Capture the cell that displays the provided text and extract its [x, y] central coordinate. 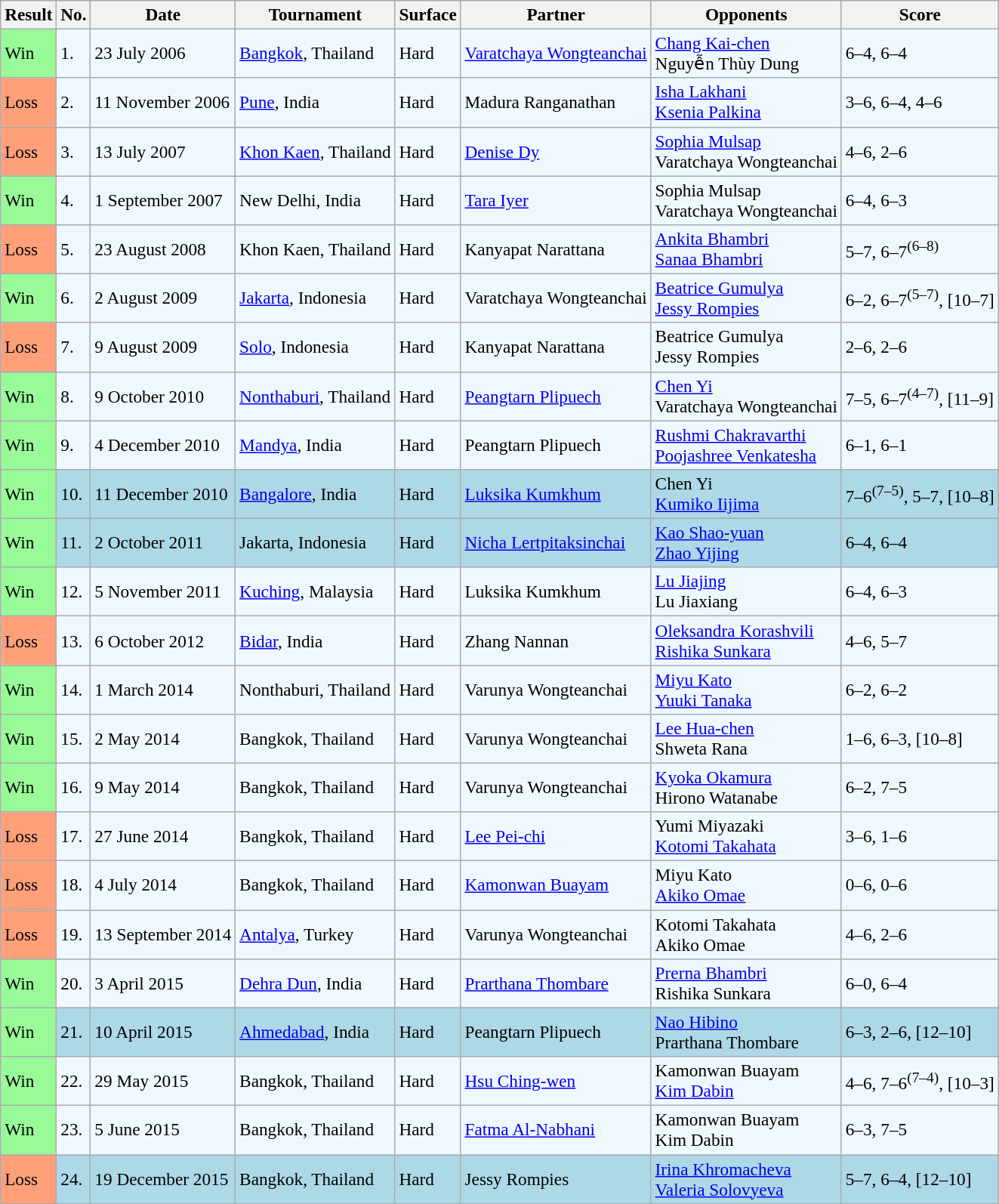
19. [74, 934]
6. [74, 298]
9 October 2010 [163, 396]
11. [74, 542]
No. [74, 14]
6–0, 6–4 [920, 983]
10. [74, 494]
Hsu Ching-wen [556, 1080]
Tara Iyer [556, 199]
9 August 2009 [163, 347]
Surface [427, 14]
Yumi Miyazaki Kotomi Takahata [746, 837]
21. [74, 1032]
1 March 2014 [163, 689]
Tournament [316, 14]
13 July 2007 [163, 151]
2–6, 2–6 [920, 347]
Miyu Kato Akiko Omae [746, 885]
6 October 2012 [163, 641]
4–6, 5–7 [920, 641]
Kyoka Okamura Hirono Watanabe [746, 787]
Fatma Al-Nabhani [556, 1130]
5–7, 6–4, [12–10] [920, 1178]
3. [74, 151]
3–6, 1–6 [920, 837]
22. [74, 1080]
4. [74, 199]
14. [74, 689]
19 December 2015 [163, 1178]
Pune, India [316, 103]
Bidar, India [316, 641]
Madura Ranganathan [556, 103]
Chang Kai-chen Nguyễn Thùy Dung [746, 53]
16. [74, 787]
New Delhi, India [316, 199]
17. [74, 837]
Rushmi Chakravarthi Poojashree Venkatesha [746, 444]
4 July 2014 [163, 885]
Zhang Nannan [556, 641]
Mandya, India [316, 444]
Kao Shao-yuan Zhao Yijing [746, 542]
11 November 2006 [163, 103]
0–6, 0–6 [920, 885]
Lu Jiajing Lu Jiaxiang [746, 592]
Ahmedabad, India [316, 1032]
15. [74, 739]
1. [74, 53]
3 April 2015 [163, 983]
7–6(7–5), 5–7, [10–8] [920, 494]
Isha Lakhani Ksenia Palkina [746, 103]
Nicha Lertpitaksinchai [556, 542]
12. [74, 592]
5–7, 6–7(6–8) [920, 249]
5. [74, 249]
Chen Yi Varatchaya Wongteanchai [746, 396]
Prarthana Thombare [556, 983]
Oleksandra Korashvili Rishika Sunkara [746, 641]
20. [74, 983]
18. [74, 885]
Kamonwan Buayam [556, 885]
10 April 2015 [163, 1032]
Irina Khromacheva Valeria Solovyeva [746, 1178]
11 December 2010 [163, 494]
Kotomi Takahata Akiko Omae [746, 934]
Kuching, Malaysia [316, 592]
6–2, 6–2 [920, 689]
13 September 2014 [163, 934]
27 June 2014 [163, 837]
4 December 2010 [163, 444]
Prerna Bhambri Rishika Sunkara [746, 983]
23. [74, 1130]
5 June 2015 [163, 1130]
Chen Yi Kumiko Iijima [746, 494]
Nao Hibino Prarthana Thombare [746, 1032]
Partner [556, 14]
Ankita Bhambri Sanaa Bhambri [746, 249]
Lee Pei-chi [556, 837]
6–3, 7–5 [920, 1130]
Miyu Kato Yuuki Tanaka [746, 689]
5 November 2011 [163, 592]
2 August 2009 [163, 298]
Solo, Indonesia [316, 347]
4–6, 7–6(7–4), [10–3] [920, 1080]
2 May 2014 [163, 739]
9 May 2014 [163, 787]
29 May 2015 [163, 1080]
6–2, 6–7(5–7), [10–7] [920, 298]
Antalya, Turkey [316, 934]
23 August 2008 [163, 249]
1–6, 6–3, [10–8] [920, 739]
Opponents [746, 14]
Result [29, 14]
23 July 2006 [163, 53]
3–6, 6–4, 4–6 [920, 103]
7–5, 6–7(4–7), [11–9] [920, 396]
Denise Dy [556, 151]
Score [920, 14]
6–3, 2–6, [12–10] [920, 1032]
7. [74, 347]
Jessy Rompies [556, 1178]
Date [163, 14]
6–1, 6–1 [920, 444]
1 September 2007 [163, 199]
13. [74, 641]
6–2, 7–5 [920, 787]
2. [74, 103]
Lee Hua-chen Shweta Rana [746, 739]
2 October 2011 [163, 542]
9. [74, 444]
Bangalore, India [316, 494]
24. [74, 1178]
8. [74, 396]
Dehra Dun, India [316, 983]
